Locate the cell with the specified text and output its [X, Y] center coordinate. 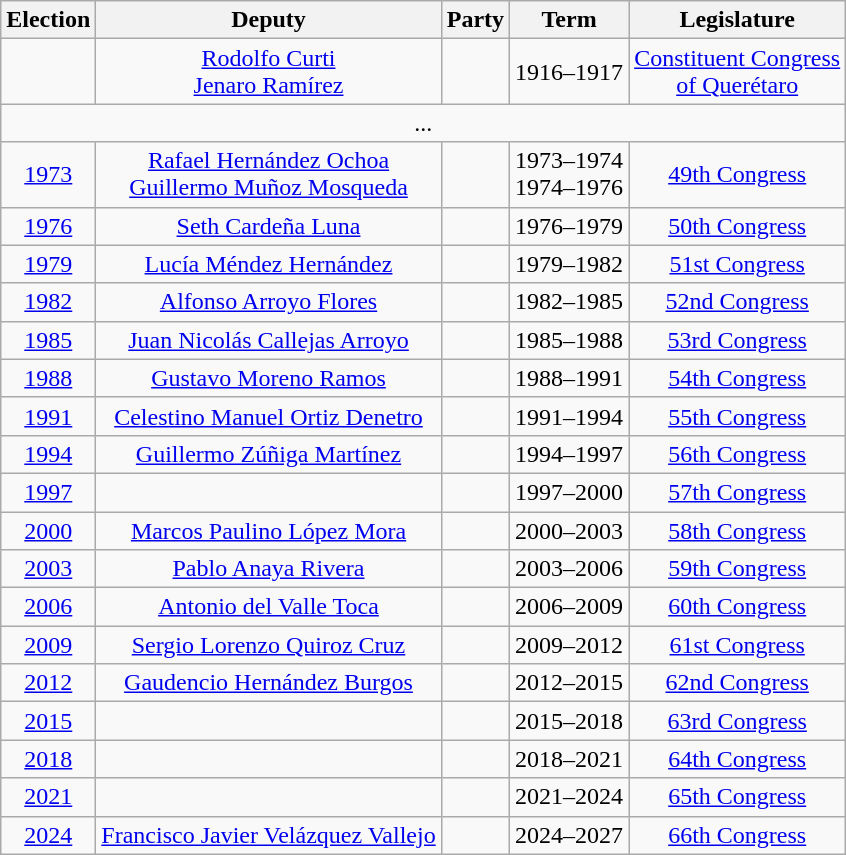
2006–2009 [570, 607]
2021–2024 [570, 797]
2018 [48, 759]
2006 [48, 607]
Guillermo Zúñiga Martínez [268, 454]
Juan Nicolás Callejas Arroyo [268, 340]
2003–2006 [570, 569]
54th Congress [738, 378]
60th Congress [738, 607]
Constituent Congressof Querétaro [738, 72]
Rafael Hernández OchoaGuillermo Muñoz Mosqueda [268, 174]
Rodolfo CurtiJenaro Ramírez [268, 72]
Marcos Paulino López Mora [268, 531]
Celestino Manuel Ortiz Denetro [268, 416]
2003 [48, 569]
63rd Congress [738, 721]
1916–1917 [570, 72]
2015–2018 [570, 721]
Party [475, 20]
65th Congress [738, 797]
1976 [48, 226]
50th Congress [738, 226]
2009–2012 [570, 645]
64th Congress [738, 759]
Pablo Anaya Rivera [268, 569]
2012–2015 [570, 683]
1979 [48, 264]
1991–1994 [570, 416]
57th Congress [738, 492]
2000–2003 [570, 531]
Seth Cardeña Luna [268, 226]
52nd Congress [738, 302]
53rd Congress [738, 340]
55th Congress [738, 416]
1994 [48, 454]
1991 [48, 416]
2015 [48, 721]
2018–2021 [570, 759]
1985 [48, 340]
1994–1997 [570, 454]
Deputy [268, 20]
1997 [48, 492]
Antonio del Valle Toca [268, 607]
Election [48, 20]
2012 [48, 683]
Term [570, 20]
2024–2027 [570, 835]
1973–19741974–1976 [570, 174]
51st Congress [738, 264]
Sergio Lorenzo Quiroz Cruz [268, 645]
2000 [48, 531]
2009 [48, 645]
1985–1988 [570, 340]
1982–1985 [570, 302]
1973 [48, 174]
49th Congress [738, 174]
66th Congress [738, 835]
61st Congress [738, 645]
1997–2000 [570, 492]
59th Congress [738, 569]
2024 [48, 835]
1988–1991 [570, 378]
1979–1982 [570, 264]
Lucía Méndez Hernández [268, 264]
Legislature [738, 20]
Gaudencio Hernández Burgos [268, 683]
56th Congress [738, 454]
62nd Congress [738, 683]
Gustavo Moreno Ramos [268, 378]
1976–1979 [570, 226]
1982 [48, 302]
Alfonso Arroyo Flores [268, 302]
Francisco Javier Velázquez Vallejo [268, 835]
1988 [48, 378]
58th Congress [738, 531]
2021 [48, 797]
... [424, 123]
